Pinpoint the cell where the given text exists, returning its [X, Y] midpoint coordinate. 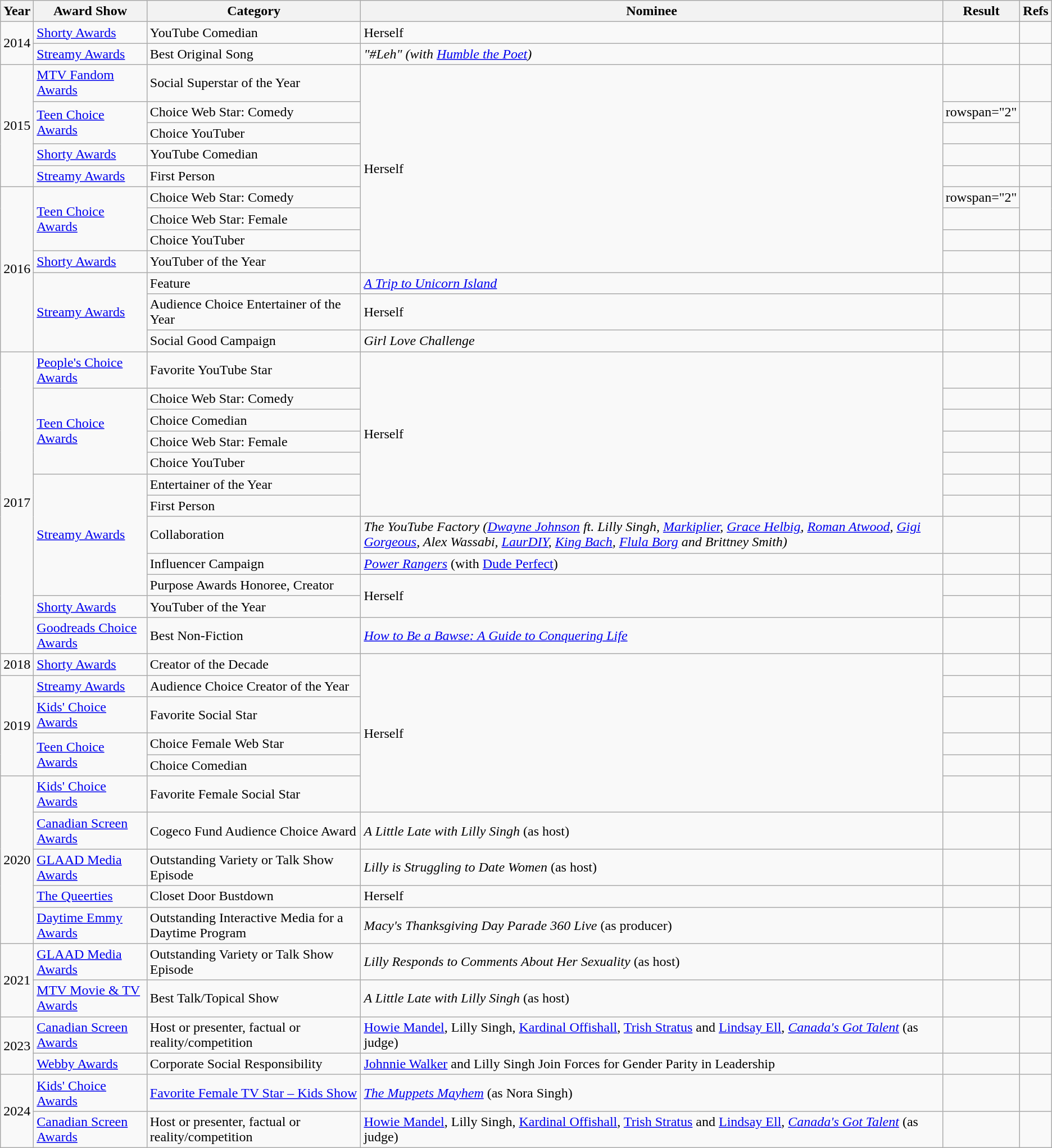
Favorite Social Star [254, 715]
2023 [17, 1045]
Entertainer of the Year [254, 484]
A Trip to Unicorn Island [652, 283]
Webby Awards [90, 1064]
Best Non-Fiction [254, 635]
Result [981, 11]
Goodreads Choice Awards [90, 635]
MTV Fandom Awards [90, 83]
Award Show [90, 11]
Year [17, 11]
Collaboration [254, 535]
Best Talk/Topical Show [254, 998]
2016 [17, 269]
Social Superstar of the Year [254, 83]
Favorite Female TV Star – Kids Show [254, 1092]
2024 [17, 1111]
The Queerties [90, 896]
Feature [254, 283]
Best Original Song [254, 54]
Corporate Social Responsibility [254, 1064]
Outstanding Interactive Media for a Daytime Program [254, 925]
The Muppets Mayhem (as Nora Singh) [652, 1092]
Influencer Campaign [254, 564]
Lilly is Struggling to Date Women (as host) [652, 868]
Creator of the Decade [254, 664]
"#Leh" (with Humble the Poet) [652, 54]
Lilly Responds to Comments About Her Sexuality (as host) [652, 962]
2015 [17, 126]
Girl Love Challenge [652, 341]
2020 [17, 860]
Cogeco Fund Audience Choice Award [254, 831]
2014 [17, 43]
Daytime Emmy Awards [90, 925]
Audience Choice Entertainer of the Year [254, 312]
Power Rangers (with Dude Perfect) [652, 564]
2019 [17, 726]
Nominee [652, 11]
Johnnie Walker and Lilly Singh Join Forces for Gender Parity in Leadership [652, 1064]
Choice Female Web Star [254, 744]
Category [254, 11]
Audience Choice Creator of the Year [254, 686]
Social Good Campaign [254, 341]
Favorite Female Social Star [254, 795]
People's Choice Awards [90, 370]
MTV Movie & TV Awards [90, 998]
Favorite YouTube Star [254, 370]
Purpose Awards Honoree, Creator [254, 585]
Closet Door Bustdown [254, 896]
2017 [17, 503]
Refs [1036, 11]
2018 [17, 664]
How to Be a Bawse: A Guide to Conquering Life [652, 635]
Macy's Thanksgiving Day Parade 360 Live (as producer) [652, 925]
2021 [17, 980]
